Search for the cell housing the specified text and yield its (X, Y) center coordinate. 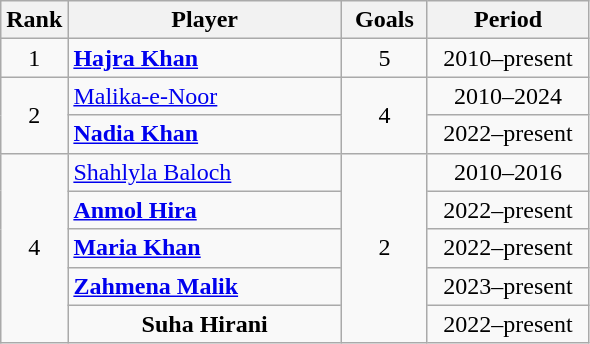
Goals (384, 20)
Anmol Hira (205, 210)
2023–present (508, 286)
Player (205, 20)
2010–present (508, 58)
Period (508, 20)
5 (384, 58)
Maria Khan (205, 248)
Shahlyla Baloch (205, 172)
Suha Hirani (205, 324)
2010–2024 (508, 96)
Rank (34, 20)
Nadia Khan (205, 134)
Malika-e-Noor (205, 96)
1 (34, 58)
Zahmena Malik (205, 286)
Hajra Khan (205, 58)
2010–2016 (508, 172)
